Return (X, Y) of the center of cell containing provided text 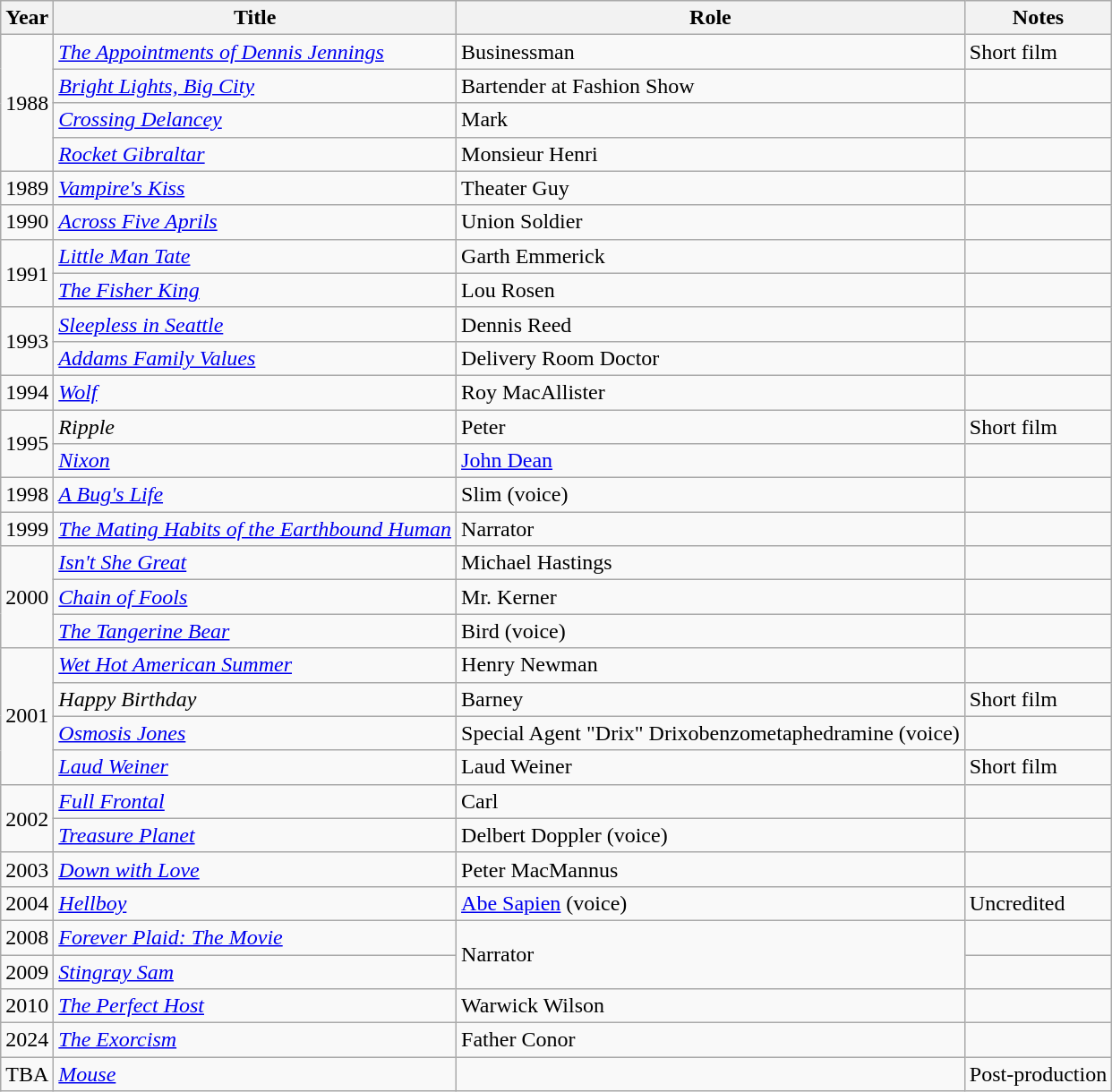
Chain of Fools (255, 597)
Happy Birthday (255, 699)
Special Agent "Drix" Drixobenzometaphedramine (voice) (711, 733)
Henry Newman (711, 665)
Bird (voice) (711, 631)
The Exorcism (255, 1040)
Bartender at Fashion Show (711, 86)
Nixon (255, 461)
Theater Guy (711, 188)
Barney (711, 699)
Garth Emmerick (711, 256)
Wet Hot American Summer (255, 665)
2024 (27, 1040)
Down with Love (255, 869)
Delivery Room Doctor (711, 358)
TBA (27, 1074)
1990 (27, 222)
2000 (27, 597)
2001 (27, 716)
The Appointments of Dennis Jennings (255, 52)
John Dean (711, 461)
Businessman (711, 52)
Forever Plaid: The Movie (255, 937)
Abe Sapien (voice) (711, 903)
Carl (711, 801)
Mark (711, 120)
Role (711, 18)
1999 (27, 529)
The Perfect Host (255, 1006)
Slim (voice) (711, 495)
Michael Hastings (711, 563)
Treasure Planet (255, 835)
Post-production (1038, 1074)
1998 (27, 495)
Mouse (255, 1074)
Mr. Kerner (711, 597)
Warwick Wilson (711, 1006)
The Fisher King (255, 290)
2010 (27, 1006)
Addams Family Values (255, 358)
Monsieur Henri (711, 154)
2009 (27, 971)
Union Soldier (711, 222)
Notes (1038, 18)
Peter (711, 427)
The Mating Habits of the Earthbound Human (255, 529)
Sleepless in Seattle (255, 324)
Hellboy (255, 903)
1995 (27, 444)
Little Man Tate (255, 256)
Year (27, 18)
1989 (27, 188)
Lou Rosen (711, 290)
Rocket Gibraltar (255, 154)
Full Frontal (255, 801)
2002 (27, 818)
Title (255, 18)
Roy MacAllister (711, 392)
A Bug's Life (255, 495)
Wolf (255, 392)
1988 (27, 103)
Vampire's Kiss (255, 188)
2003 (27, 869)
Peter MacMannus (711, 869)
Stingray Sam (255, 971)
Crossing Delancey (255, 120)
Uncredited (1038, 903)
Delbert Doppler (voice) (711, 835)
2004 (27, 903)
Osmosis Jones (255, 733)
The Tangerine Bear (255, 631)
Dennis Reed (711, 324)
1994 (27, 392)
Isn't She Great (255, 563)
1993 (27, 341)
Father Conor (711, 1040)
2008 (27, 937)
Bright Lights, Big City (255, 86)
Ripple (255, 427)
Across Five Aprils (255, 222)
1991 (27, 273)
